Find where the given text appears and provide that cell's center as [X, Y] coordinate. 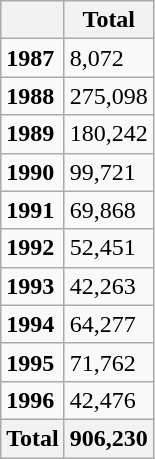
1994 [33, 324]
1991 [33, 210]
275,098 [108, 96]
64,277 [108, 324]
180,242 [108, 134]
1987 [33, 58]
1993 [33, 286]
1989 [33, 134]
1996 [33, 400]
99,721 [108, 172]
42,263 [108, 286]
69,868 [108, 210]
71,762 [108, 362]
1990 [33, 172]
906,230 [108, 438]
42,476 [108, 400]
1995 [33, 362]
8,072 [108, 58]
1992 [33, 248]
52,451 [108, 248]
1988 [33, 96]
